Locate the cell with the specified text and output its (x, y) center coordinate. 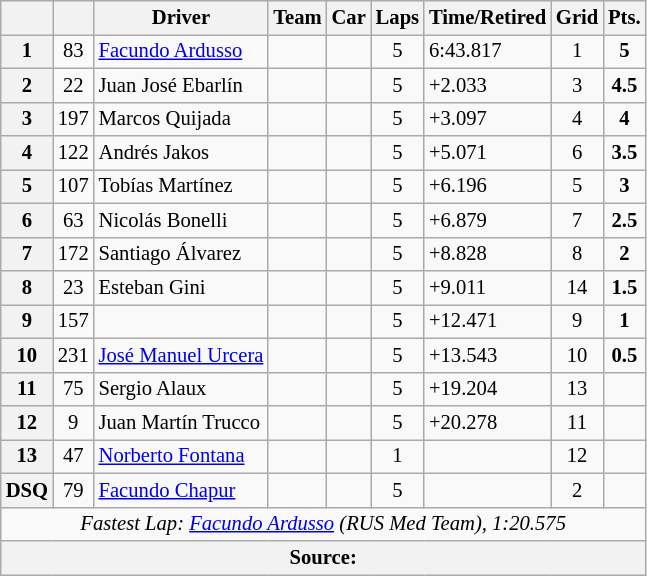
23 (74, 287)
Andrés Jakos (182, 153)
63 (74, 220)
47 (74, 456)
6:43.817 (488, 51)
Esteban Gini (182, 287)
+5.071 (488, 153)
+12.471 (488, 321)
157 (74, 321)
83 (74, 51)
22 (74, 85)
Sergio Alaux (182, 389)
Nicolás Bonelli (182, 220)
231 (74, 355)
+9.011 (488, 287)
197 (74, 119)
2.5 (624, 220)
Marcos Quijada (182, 119)
75 (74, 389)
122 (74, 153)
107 (74, 186)
+3.097 (488, 119)
Santiago Álvarez (182, 254)
+6.879 (488, 220)
14 (577, 287)
Tobías Martínez (182, 186)
Juan Martín Trucco (182, 423)
+20.278 (488, 423)
Pts. (624, 17)
4.5 (624, 85)
172 (74, 254)
79 (74, 490)
Norberto Fontana (182, 456)
José Manuel Urcera (182, 355)
Time/Retired (488, 17)
Team (297, 17)
Car (349, 17)
1.5 (624, 287)
DSQ (27, 490)
Facundo Ardusso (182, 51)
+6.196 (488, 186)
Source: (324, 557)
Fastest Lap: Facundo Ardusso (RUS Med Team), 1:20.575 (324, 524)
Grid (577, 17)
Juan José Ebarlín (182, 85)
+2.033 (488, 85)
Driver (182, 17)
Laps (398, 17)
3.5 (624, 153)
+13.543 (488, 355)
+8.828 (488, 254)
+19.204 (488, 389)
0.5 (624, 355)
Facundo Chapur (182, 490)
